Identify which cell holds the provided text, then report its [x, y] central coordinate. 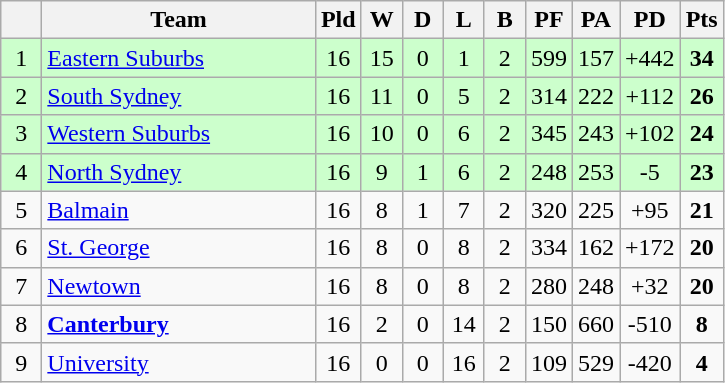
Eastern Suburbs [179, 58]
345 [548, 134]
222 [596, 96]
334 [548, 248]
Balmain [179, 210]
34 [702, 58]
L [464, 20]
599 [548, 58]
26 [702, 96]
+112 [650, 96]
North Sydney [179, 172]
15 [382, 58]
11 [382, 96]
-5 [650, 172]
-420 [650, 362]
320 [548, 210]
-510 [650, 324]
10 [382, 134]
University [179, 362]
St. George [179, 248]
14 [464, 324]
+32 [650, 286]
225 [596, 210]
Newtown [179, 286]
Team [179, 20]
660 [596, 324]
Pld [338, 20]
+95 [650, 210]
162 [596, 248]
23 [702, 172]
253 [596, 172]
W [382, 20]
Canterbury [179, 324]
+442 [650, 58]
314 [548, 96]
24 [702, 134]
109 [548, 362]
+172 [650, 248]
21 [702, 210]
Western Suburbs [179, 134]
Pts [702, 20]
+102 [650, 134]
150 [548, 324]
PF [548, 20]
PA [596, 20]
243 [596, 134]
South Sydney [179, 96]
D [422, 20]
529 [596, 362]
B [504, 20]
PD [650, 20]
3 [22, 134]
157 [596, 58]
280 [548, 286]
